Identify which cell holds the provided text, then report its (X, Y) central coordinate. 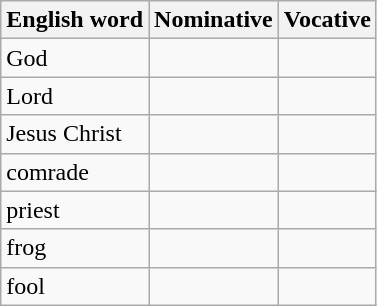
frog (75, 248)
Jesus Christ (75, 134)
priest (75, 210)
Vocative (327, 20)
fool (75, 286)
God (75, 58)
Lord (75, 96)
English word (75, 20)
comrade (75, 172)
Nominative (214, 20)
